Locate the cell with the specified text and output its (X, Y) center coordinate. 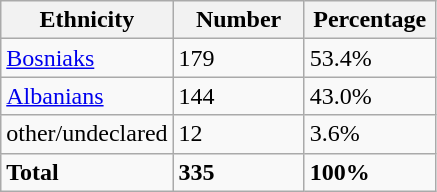
Ethnicity (87, 20)
Number (238, 20)
12 (238, 134)
Percentage (370, 20)
100% (370, 172)
Albanians (87, 96)
144 (238, 96)
179 (238, 58)
53.4% (370, 58)
43.0% (370, 96)
335 (238, 172)
Total (87, 172)
other/undeclared (87, 134)
3.6% (370, 134)
Bosniaks (87, 58)
